Return [x, y] of the center of cell containing provided text 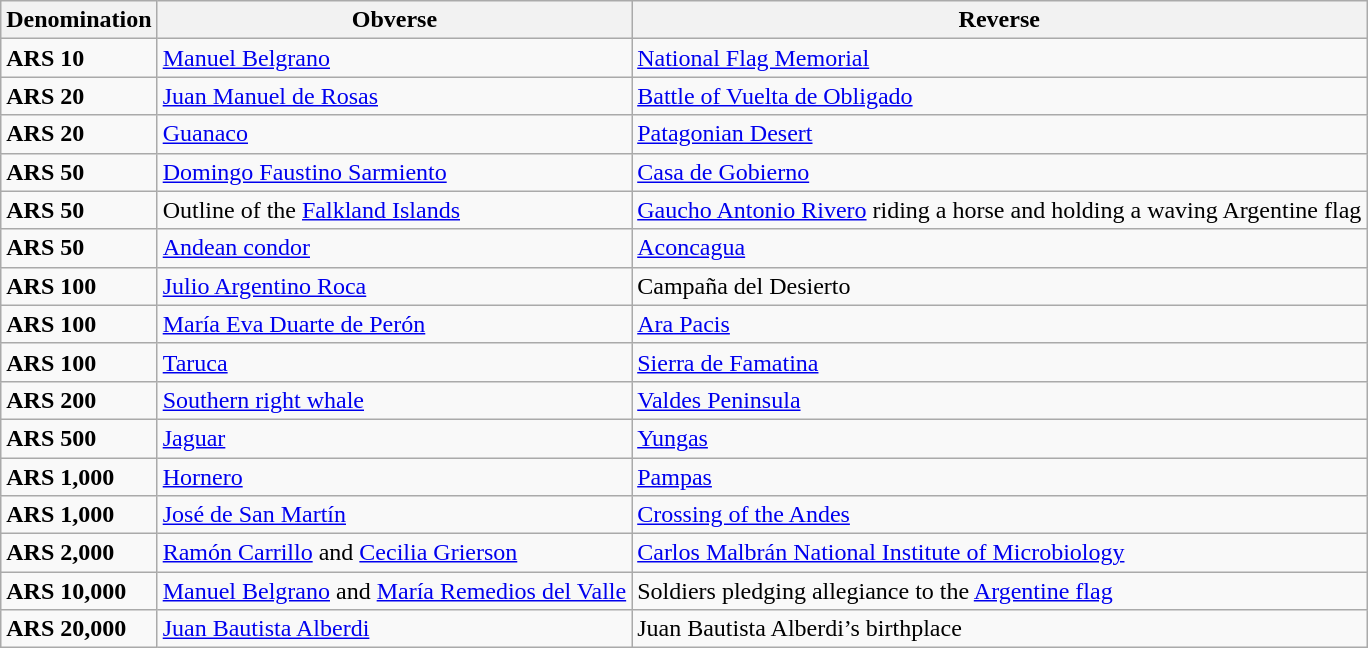
Aconcagua [1000, 248]
Southern right whale [394, 400]
Sierra de Famatina [1000, 362]
Guanaco [394, 134]
Denomination [79, 20]
ARS 200 [79, 400]
ARS 10 [79, 58]
ARS 20,000 [79, 629]
Juan Manuel de Rosas [394, 96]
María Eva Duarte de Perón [394, 324]
Juan Bautista Alberdi [394, 629]
Hornero [394, 477]
Yungas [1000, 438]
Pampas [1000, 477]
Reverse [1000, 20]
ARS 2,000 [79, 553]
Obverse [394, 20]
Jaguar [394, 438]
National Flag Memorial [1000, 58]
Patagonian Desert [1000, 134]
Ramón Carrillo and Cecilia Grierson [394, 553]
Crossing of the Andes [1000, 515]
Campaña del Desierto [1000, 286]
Manuel Belgrano [394, 58]
Soldiers pledging allegiance to the Argentine flag [1000, 591]
Ara Pacis [1000, 324]
Gaucho Antonio Rivero riding a horse and holding a waving Argentine flag [1000, 210]
Manuel Belgrano and María Remedios del Valle [394, 591]
Carlos Malbrán National Institute of Microbiology [1000, 553]
Juan Bautista Alberdi’s birthplace [1000, 629]
Battle of Vuelta de Obligado [1000, 96]
ARS 500 [79, 438]
Taruca [394, 362]
Domingo Faustino Sarmiento [394, 172]
Valdes Peninsula [1000, 400]
Julio Argentino Roca [394, 286]
ARS 10,000 [79, 591]
José de San Martín [394, 515]
Outline of the Falkland Islands [394, 210]
Andean condor [394, 248]
Casa de Gobierno [1000, 172]
